Identify which cell holds the provided text, then report its [x, y] central coordinate. 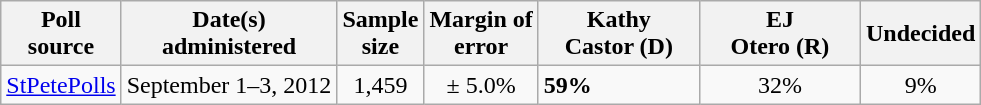
± 5.0% [481, 85]
1,459 [380, 85]
59% [618, 85]
32% [780, 85]
September 1–3, 2012 [229, 85]
Date(s)administered [229, 34]
9% [920, 85]
Pollsource [61, 34]
Undecided [920, 34]
KathyCastor (D) [618, 34]
Margin oferror [481, 34]
StPetePolls [61, 85]
Samplesize [380, 34]
EJOtero (R) [780, 34]
